Identify which cell holds the provided text, then report its [X, Y] central coordinate. 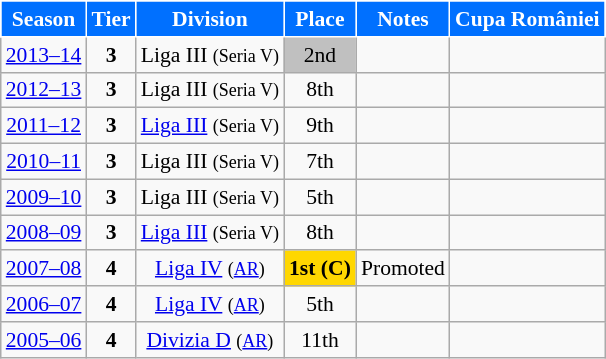
Place [320, 19]
2013–14 [44, 55]
11th [320, 340]
2009–10 [44, 197]
2007–08 [44, 269]
2nd [320, 55]
Promoted [403, 269]
Cupa României [528, 19]
Tier [110, 19]
2005–06 [44, 340]
1st (C) [320, 269]
Divizia D (AR) [210, 340]
Season [44, 19]
2011–12 [44, 126]
2006–07 [44, 304]
9th [320, 126]
Notes [403, 19]
Division [210, 19]
2012–13 [44, 90]
7th [320, 162]
2010–11 [44, 162]
2008–09 [44, 233]
